Identify which cell holds the provided text, then report its [X, Y] central coordinate. 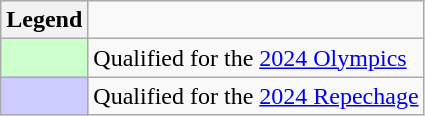
Legend [44, 20]
Qualified for the 2024 Olympics [256, 58]
Qualified for the 2024 Repechage [256, 96]
